From the cell containing the given text, extract its center point as (x, y) coordinate. 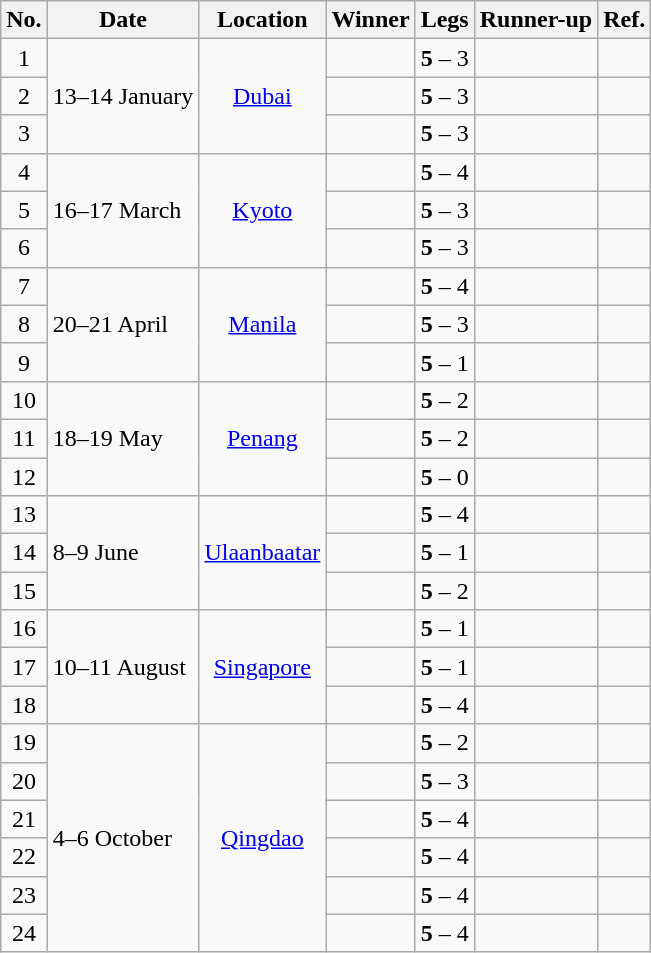
20–21 April (123, 324)
2 (24, 96)
8 (24, 324)
Ulaanbaatar (262, 553)
Ref. (624, 20)
13–14 January (123, 96)
Penang (262, 438)
11 (24, 438)
13 (24, 515)
5 – 0 (444, 477)
10 (24, 400)
Kyoto (262, 210)
20 (24, 781)
24 (24, 933)
1 (24, 58)
Date (123, 20)
Legs (444, 20)
16–17 March (123, 210)
Location (262, 20)
22 (24, 857)
10–11 August (123, 667)
Dubai (262, 96)
4–6 October (123, 838)
19 (24, 743)
9 (24, 362)
Manila (262, 324)
Winner (370, 20)
17 (24, 667)
No. (24, 20)
Qingdao (262, 838)
8–9 June (123, 553)
5 (24, 210)
18–19 May (123, 438)
23 (24, 895)
Singapore (262, 667)
3 (24, 134)
21 (24, 819)
12 (24, 477)
16 (24, 629)
15 (24, 591)
Runner-up (536, 20)
6 (24, 248)
14 (24, 553)
7 (24, 286)
18 (24, 705)
4 (24, 172)
